Detect which cell encompasses the target text, then output its (x, y) center coordinate. 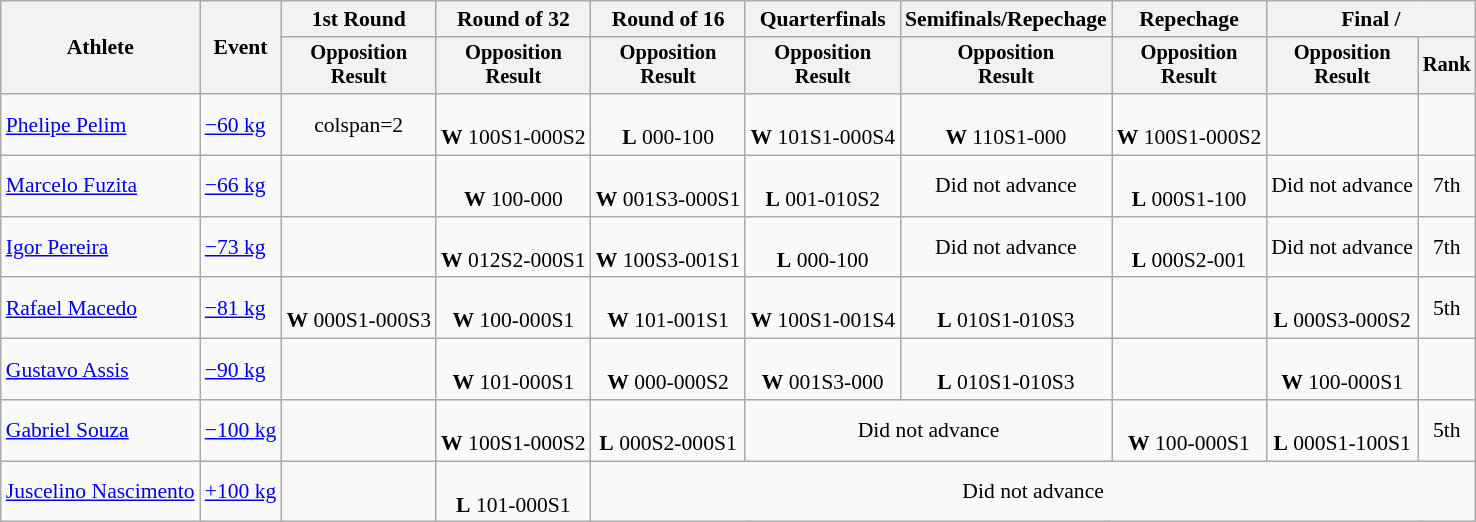
L 101-000S1 (514, 492)
W 100S1-001S4 (822, 308)
L 000S3-000S2 (1342, 308)
W 001S3-000S1 (668, 186)
−60 kg (241, 124)
W 101-001S1 (668, 308)
W 012S2-000S1 (514, 248)
L 000S2-001 (1190, 248)
Gabriel Souza (100, 430)
L 000S2-000S1 (668, 430)
Repechage (1190, 19)
Semifinals/Repechage (1006, 19)
W 101S1-000S4 (822, 124)
W 100S3-001S1 (668, 248)
Athlete (100, 48)
−73 kg (241, 248)
−66 kg (241, 186)
L 000S1-100S1 (1342, 430)
+100 kg (241, 492)
W 001S3-000 (822, 370)
Quarterfinals (822, 19)
Round of 16 (668, 19)
Rafael Macedo (100, 308)
Igor Pereira (100, 248)
W 101-000S1 (514, 370)
W 000S1-000S3 (358, 308)
Juscelino Nascimento (100, 492)
Phelipe Pelim (100, 124)
1st Round (358, 19)
W 100-000 (514, 186)
colspan=2 (358, 124)
L 000S1-100 (1190, 186)
W 110S1-000 (1006, 124)
Gustavo Assis (100, 370)
Event (241, 48)
Marcelo Fuzita (100, 186)
−90 kg (241, 370)
W 000-000S2 (668, 370)
Final / (1370, 19)
L 001-010S2 (822, 186)
Round of 32 (514, 19)
−100 kg (241, 430)
−81 kg (241, 308)
Rank (1447, 66)
